Search for the cell housing the specified text and yield its [X, Y] center coordinate. 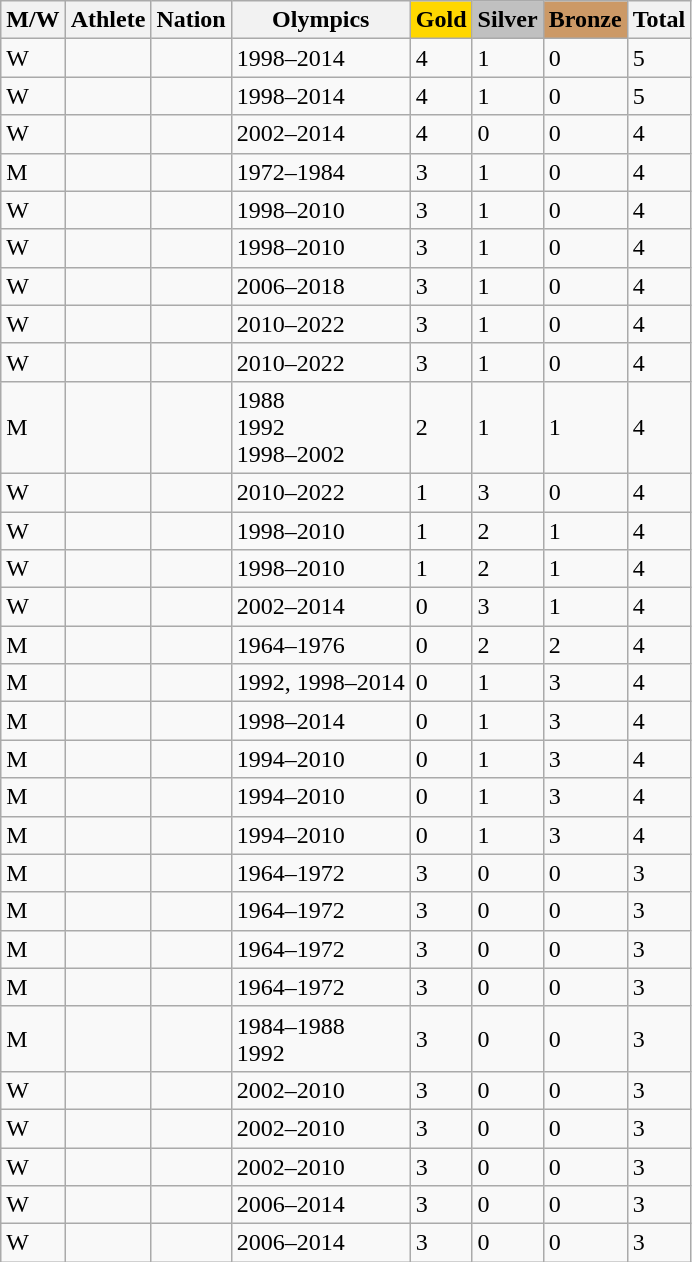
1972–1984 [320, 172]
Bronze [585, 20]
1992, 1998–2014 [320, 683]
Nation [191, 20]
Olympics [320, 20]
1984–19881992 [320, 1038]
198819921998–2002 [320, 427]
1964–1976 [320, 645]
2006–2018 [320, 286]
Silver [508, 20]
Athlete [108, 20]
M/W [33, 20]
Total [659, 20]
Gold [441, 20]
